Capture the cell that displays the provided text and extract its [X, Y] central coordinate. 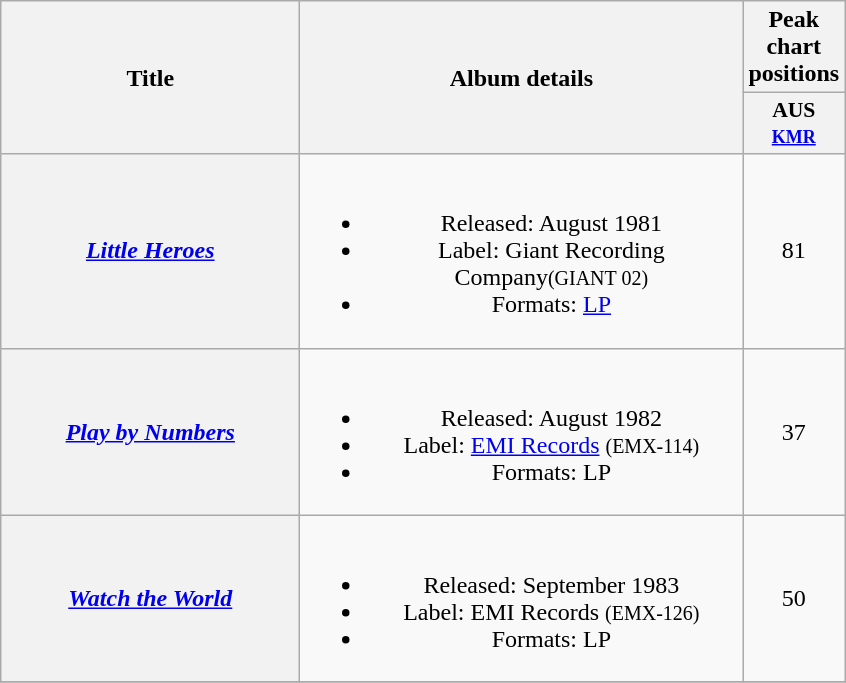
Peak chart positions [794, 47]
Released: August 1982Label: EMI Records (EMX-114)Formats: LP [522, 432]
Watch the World [150, 598]
Little Heroes [150, 251]
50 [794, 598]
Album details [522, 78]
81 [794, 251]
Released: August 1981Label: Giant Recording Company(GIANT 02)Formats: LP [522, 251]
Title [150, 78]
Released: September 1983Label: EMI Records (EMX-126)Formats: LP [522, 598]
37 [794, 432]
Play by Numbers [150, 432]
AUSKMR [794, 124]
